Pinpoint the cell where the given text exists, returning its [x, y] midpoint coordinate. 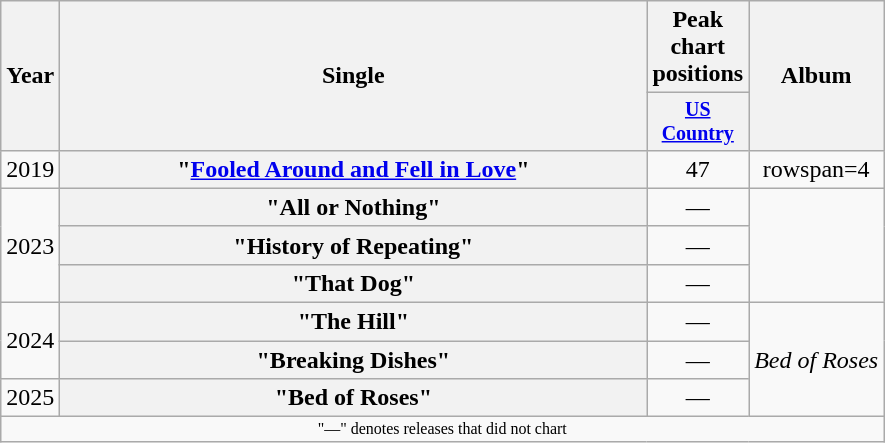
"Breaking Dishes" [354, 360]
"History of Repeating" [354, 245]
"All or Nothing" [354, 207]
"Fooled Around and Fell in Love" [354, 169]
"Bed of Roses" [354, 398]
2019 [30, 169]
2025 [30, 398]
Year [30, 76]
2023 [30, 245]
"The Hill" [354, 322]
47 [698, 169]
Album [816, 76]
Peak chartpositions [698, 47]
"—" denotes releases that did not chart [442, 429]
Single [354, 76]
"That Dog" [354, 283]
US Country [698, 122]
2024 [30, 341]
rowspan=4 [816, 169]
Bed of Roses [816, 360]
